From the cell containing the given text, extract its center point as [X, Y] coordinate. 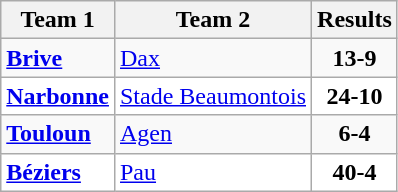
Touloun [58, 134]
13-9 [355, 58]
Team 1 [58, 20]
Béziers [58, 172]
Team 2 [212, 20]
Dax [212, 58]
Results [355, 20]
6-4 [355, 134]
24-10 [355, 96]
Narbonne [58, 96]
40-4 [355, 172]
Brive [58, 58]
Pau [212, 172]
Stade Beaumontois [212, 96]
Agen [212, 134]
